Scan for the cell matching the given text and deliver its (x, y) coordinate at center. 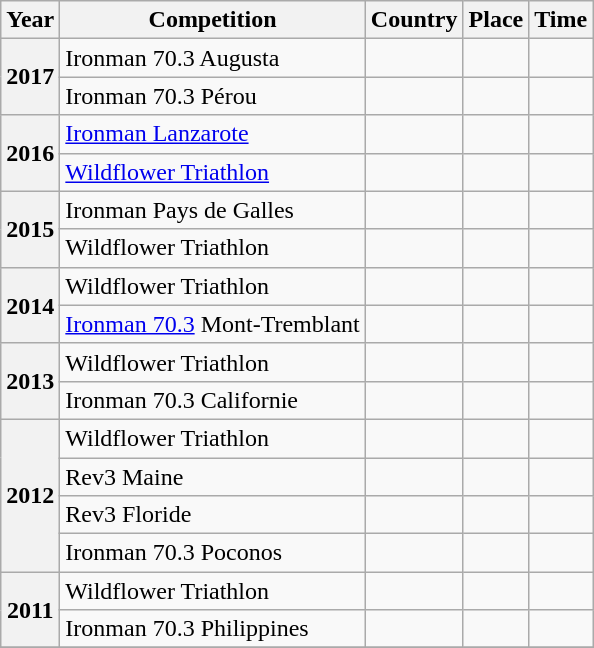
Year (30, 20)
Time (561, 20)
2017 (30, 77)
2014 (30, 305)
Ironman 70.3 Pérou (212, 96)
2015 (30, 229)
Place (496, 20)
Ironman Pays de Galles (212, 210)
Ironman Lanzarote (212, 134)
Rev3 Maine (212, 477)
Ironman 70.3 Californie (212, 400)
Ironman 70.3 Augusta (212, 58)
Competition (212, 20)
Country (414, 20)
2012 (30, 495)
2016 (30, 153)
Ironman 70.3 Philippines (212, 629)
2011 (30, 610)
2013 (30, 381)
Ironman 70.3 Poconos (212, 553)
Ironman 70.3 Mont-Tremblant (212, 324)
Rev3 Floride (212, 515)
